Locate the cell with the specified text and output its (X, Y) center coordinate. 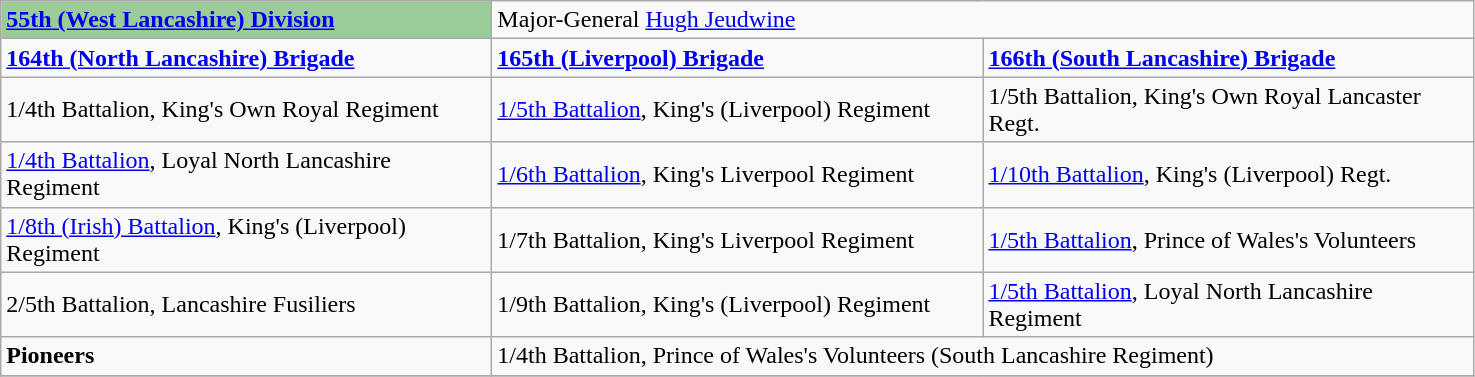
Pioneers (246, 356)
1/5th Battalion, Prince of Wales's Volunteers (1228, 240)
165th (Liverpool) Brigade (738, 58)
164th (North Lancashire) Brigade (246, 58)
1/4th Battalion, Loyal North Lancashire Regiment (246, 174)
1/5th Battalion, King's (Liverpool) Regiment (738, 110)
166th (South Lancashire) Brigade (1228, 58)
1/8th (Irish) Battalion, King's (Liverpool) Regiment (246, 240)
1/6th Battalion, King's Liverpool Regiment (738, 174)
1/4th Battalion, Prince of Wales's Volunteers (South Lancashire Regiment) (983, 356)
1/10th Battalion, King's (Liverpool) Regt. (1228, 174)
55th (West Lancashire) Division (246, 20)
1/5th Battalion, King's Own Royal Lancaster Regt. (1228, 110)
2/5th Battalion, Lancashire Fusiliers (246, 304)
1/7th Battalion, King's Liverpool Regiment (738, 240)
Major-General Hugh Jeudwine (983, 20)
1/4th Battalion, King's Own Royal Regiment (246, 110)
1/5th Battalion, Loyal North Lancashire Regiment (1228, 304)
1/9th Battalion, King's (Liverpool) Regiment (738, 304)
